Output the (x, y) coordinate of the center of the cell containing the given text.  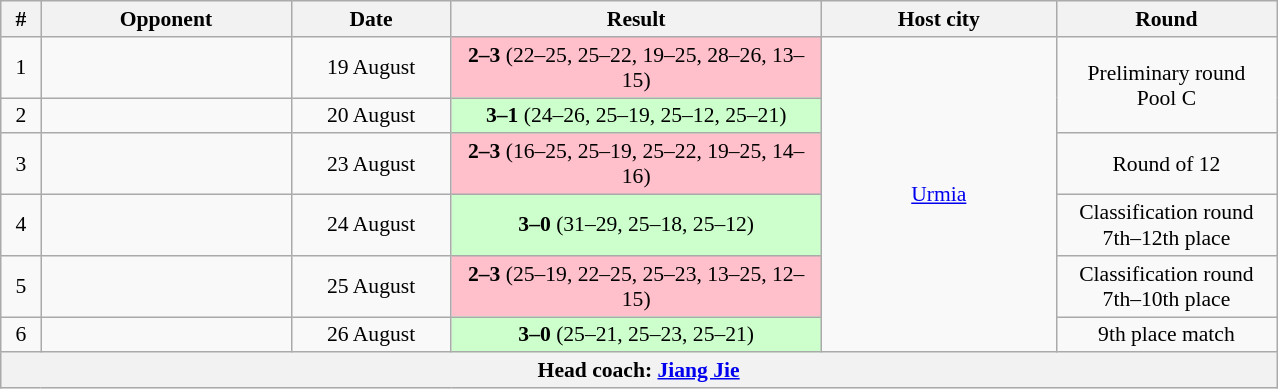
19 August (371, 68)
Opponent (166, 19)
Round of 12 (1166, 164)
# (21, 19)
24 August (371, 226)
26 August (371, 335)
6 (21, 335)
Head coach: Jiang Jie (639, 371)
3 (21, 164)
2–3 (25–19, 22–25, 25–23, 13–25, 12–15) (636, 286)
3–0 (31–29, 25–18, 25–12) (636, 226)
Preliminary roundPool C (1166, 86)
2 (21, 116)
Host city (938, 19)
Round (1166, 19)
25 August (371, 286)
4 (21, 226)
23 August (371, 164)
Result (636, 19)
Date (371, 19)
2–3 (16–25, 25–19, 25–22, 19–25, 14–16) (636, 164)
1 (21, 68)
Classification round7th–12th place (1166, 226)
Classification round7th–10th place (1166, 286)
Urmia (938, 195)
3–1 (24–26, 25–19, 25–12, 25–21) (636, 116)
20 August (371, 116)
9th place match (1166, 335)
5 (21, 286)
3–0 (25–21, 25–23, 25–21) (636, 335)
2–3 (22–25, 25–22, 19–25, 28–26, 13–15) (636, 68)
